Return the (x, y) coordinate for the center point of the cell that contains the specified text.  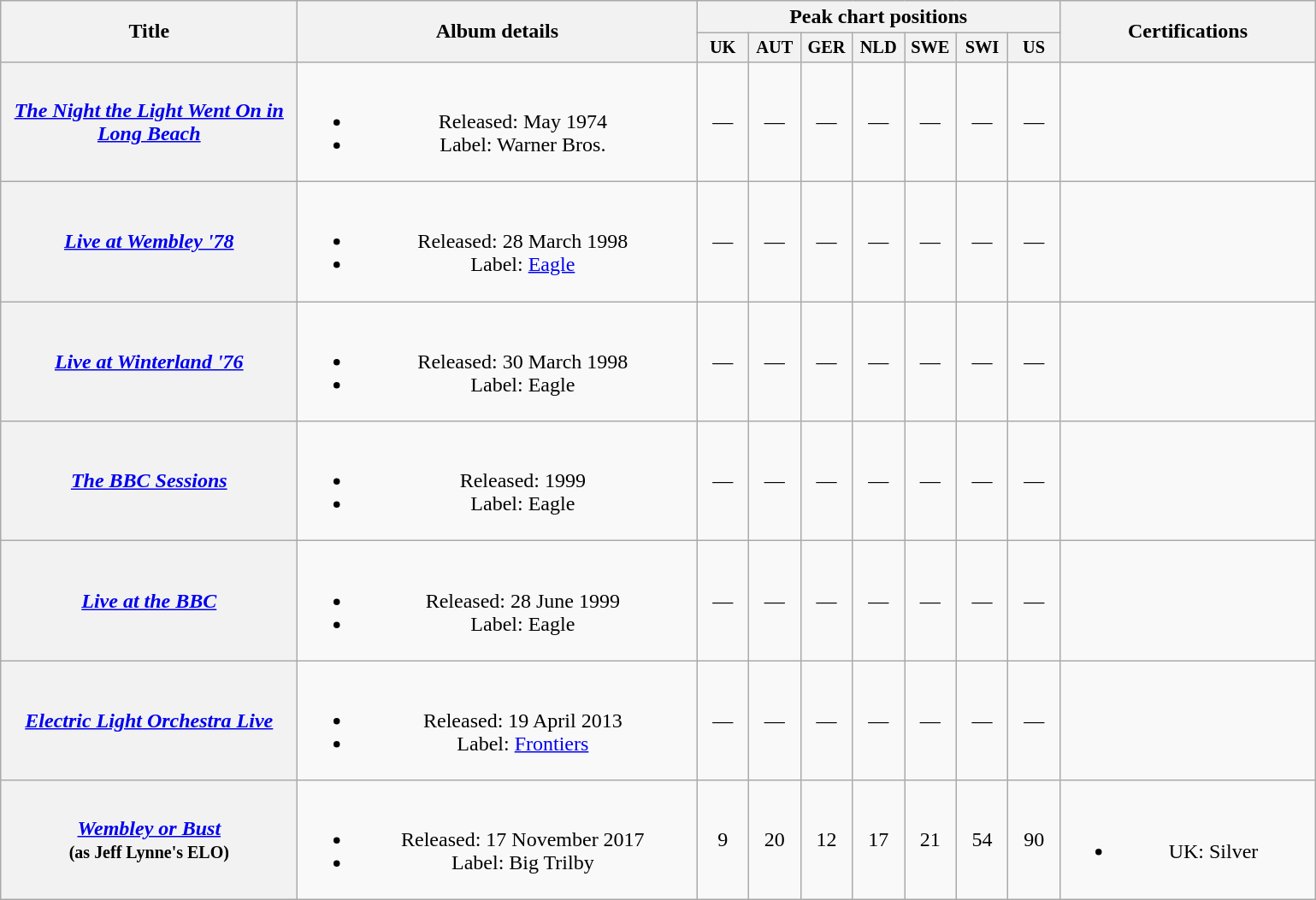
UK (723, 48)
17 (879, 840)
Peak chart positions (879, 17)
US (1035, 48)
12 (826, 840)
Title (149, 32)
UK: Silver (1187, 840)
54 (982, 840)
Released: 19 April 2013Label: Frontiers (498, 721)
21 (930, 840)
GER (826, 48)
Album details (498, 32)
20 (775, 840)
90 (1035, 840)
SWE (930, 48)
Certifications (1187, 32)
The BBC Sessions (149, 481)
9 (723, 840)
Released: 28 June 1999Label: Eagle (498, 601)
Released: 1999Label: Eagle (498, 481)
SWI (982, 48)
Released: 28 March 1998Label: Eagle (498, 242)
The Night the Light Went On in Long Beach (149, 121)
Wembley or Bust(as Jeff Lynne's ELO) (149, 840)
Electric Light Orchestra Live (149, 721)
Live at the BBC (149, 601)
Released: May 1974Label: Warner Bros. (498, 121)
NLD (879, 48)
Live at Winterland '76 (149, 362)
Released: 17 November 2017Label: Big Trilby (498, 840)
Released: 30 March 1998Label: Eagle (498, 362)
Live at Wembley '78 (149, 242)
AUT (775, 48)
